Pinpoint the cell where the given text exists, returning its [X, Y] midpoint coordinate. 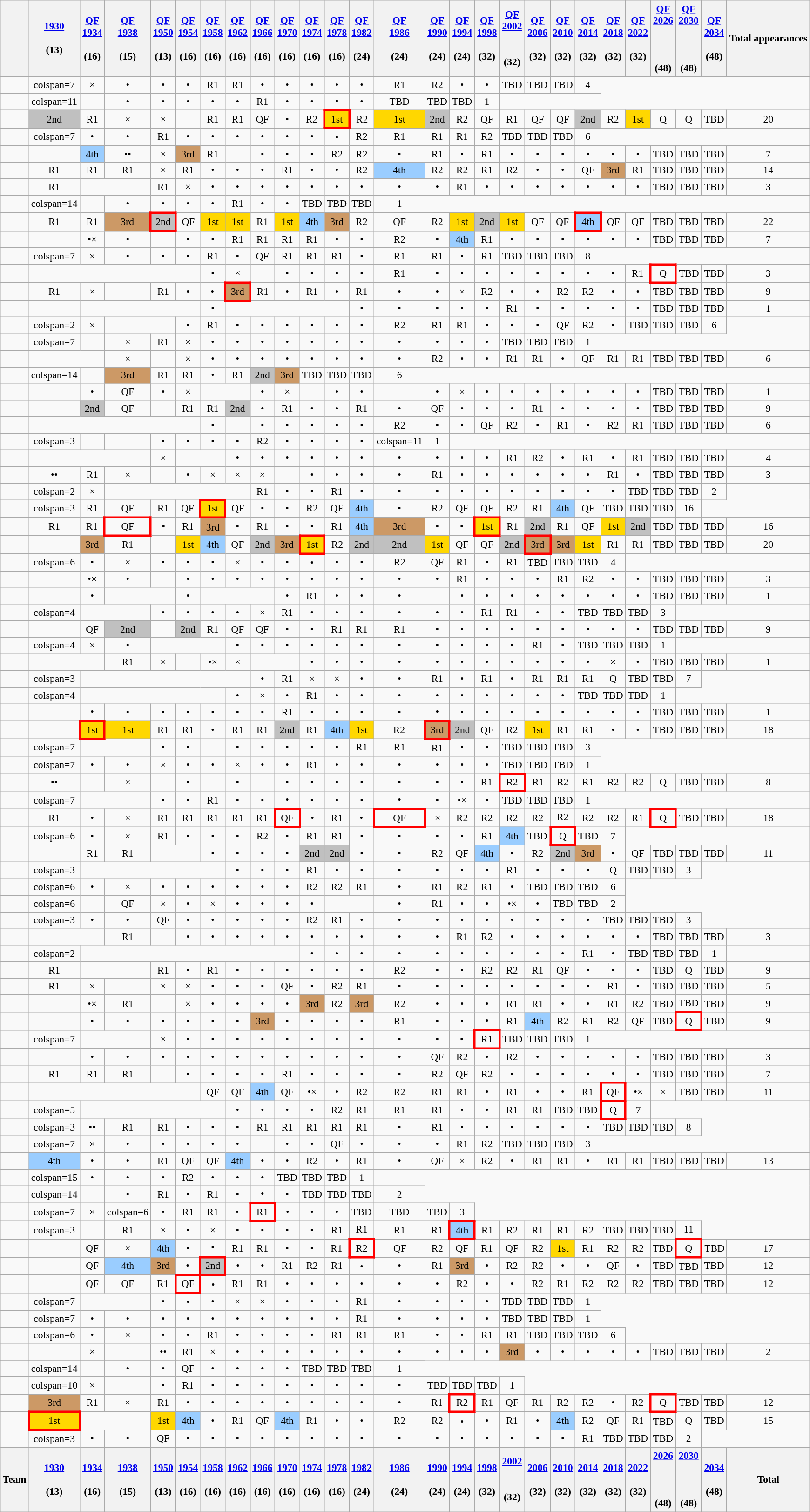
QF1978(16) [337, 38]
22 [768, 222]
QF1998(32) [487, 38]
colspan=10 [54, 1385]
QF1970(16) [287, 38]
14 [768, 170]
QF2034(48) [714, 38]
1978(16) [337, 1479]
1986(24) [399, 1479]
QF1982(24) [361, 38]
15 [768, 1422]
13 [768, 1161]
2002(32) [512, 1479]
QF2006(32) [537, 38]
1994(24) [462, 1479]
1938(15) [128, 1479]
QF2002(32) [512, 38]
QF1958(16) [212, 38]
Total [768, 1479]
2018(32) [613, 1479]
1990(24) [438, 1479]
QF1950(13) [163, 38]
1982(24) [361, 1479]
2010(32) [562, 1479]
1962(16) [237, 1479]
QF1934(16) [92, 38]
17 [768, 1248]
colspan=15 [54, 1178]
QF2014(32) [588, 38]
QF1974(16) [312, 38]
2006(32) [537, 1479]
2026(48) [663, 1479]
1934(16) [92, 1479]
QF2030(48) [689, 38]
QF2018(32) [613, 38]
QF1990(24) [438, 38]
QF1954(16) [188, 38]
2022(32) [638, 1479]
QF1966(16) [263, 38]
5 [768, 987]
1966(16) [263, 1479]
QF1986(24) [399, 38]
QF1994(24) [462, 38]
Total appearances [768, 38]
2034(48) [714, 1479]
QF1962(16) [237, 38]
1998(32) [487, 1479]
Team [15, 1479]
2014(32) [588, 1479]
1974(16) [312, 1479]
1970(16) [287, 1479]
1954(16) [188, 1479]
QF2026(48) [663, 38]
QF2022(32) [638, 38]
2030(48) [689, 1479]
QF2010(32) [562, 38]
QF1938(15) [128, 38]
colspan=5 [54, 1110]
1950(13) [163, 1479]
1958(16) [212, 1479]
